Capture the cell that displays the provided text and extract its [X, Y] central coordinate. 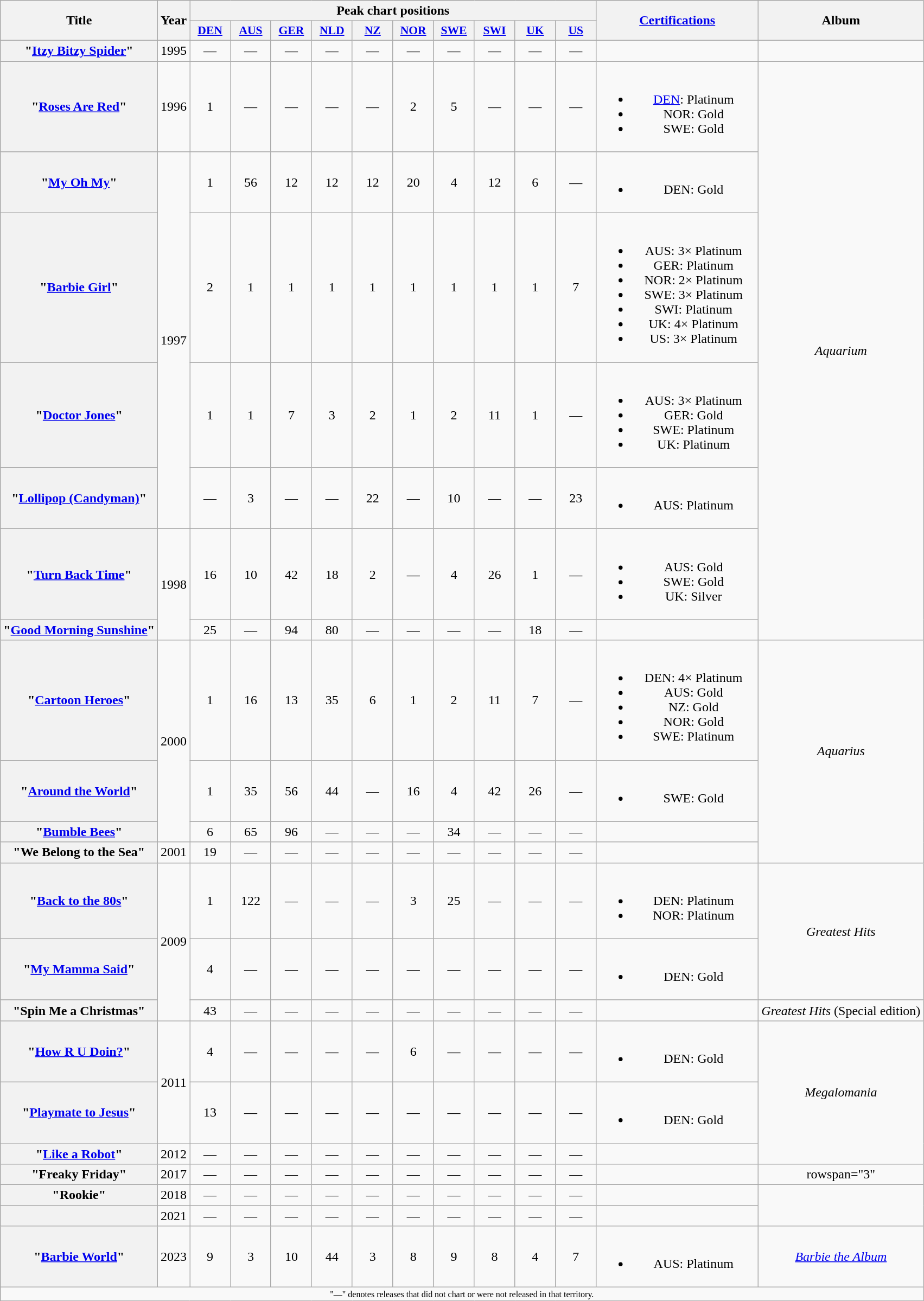
1995 [174, 50]
2000 [174, 741]
SWE: Gold [677, 791]
"Lollipop (Candyman)" [79, 498]
SWI [495, 31]
US [576, 31]
NOR [413, 31]
"We Belong to the Sea" [79, 852]
"How R U Doin?" [79, 1051]
"My Oh My" [79, 182]
GER [291, 31]
23 [576, 498]
94 [291, 630]
1997 [174, 341]
Greatest Hits (Special edition) [841, 1010]
2011 [174, 1082]
65 [251, 832]
rowspan="3" [841, 1175]
AUS: 3× PlatinumGER: GoldSWE: PlatinumUK: Platinum [677, 415]
1998 [174, 585]
DEN: PlatinumNOR: GoldSWE: Gold [677, 106]
AUS: 3× PlatinumGER: PlatinumNOR: 2× PlatinumSWE: 3× PlatinumSWI: PlatinumUK: 4× PlatinumUS: 3× Platinum [677, 288]
DEN [211, 31]
"Around the World" [79, 791]
"Doctor Jones" [79, 415]
96 [291, 832]
UK [535, 31]
AUS: GoldSWE: GoldUK: Silver [677, 574]
"Good Morning Sunshine" [79, 630]
NLD [332, 31]
19 [211, 852]
"Barbie Girl" [79, 288]
Aquarius [841, 751]
"Freaky Friday" [79, 1175]
22 [372, 498]
2018 [174, 1195]
Year [174, 21]
Barbie the Album [841, 1257]
2017 [174, 1175]
Greatest Hits [841, 931]
"Back to the 80s" [79, 901]
43 [211, 1010]
2009 [174, 942]
34 [454, 832]
"—" denotes releases that did not chart or were not released in that territory. [462, 1294]
"Roses Are Red" [79, 106]
"My Mamma Said" [79, 969]
2021 [174, 1216]
DEN: 4× PlatinumAUS: GoldNZ: GoldNOR: GoldSWE: Platinum [677, 700]
Title [79, 21]
2023 [174, 1257]
1996 [174, 106]
AUS [251, 31]
"Barbie World" [79, 1257]
"Like a Robot" [79, 1154]
SWE [454, 31]
"Turn Back Time" [79, 574]
Certifications [677, 21]
"Cartoon Heroes" [79, 700]
Megalomania [841, 1092]
"Itzy Bitzy Spider" [79, 50]
80 [332, 630]
5 [454, 106]
Aquarium [841, 350]
"Bumble Bees" [79, 832]
20 [413, 182]
DEN: PlatinumNOR: Platinum [677, 901]
2012 [174, 1154]
"Playmate to Jesus" [79, 1112]
2001 [174, 852]
"Spin Me a Christmas" [79, 1010]
122 [251, 901]
NZ [372, 31]
"Rookie" [79, 1195]
Album [841, 21]
Peak chart positions [393, 11]
